Find where the given text appears and provide that cell's center as (X, Y) coordinate. 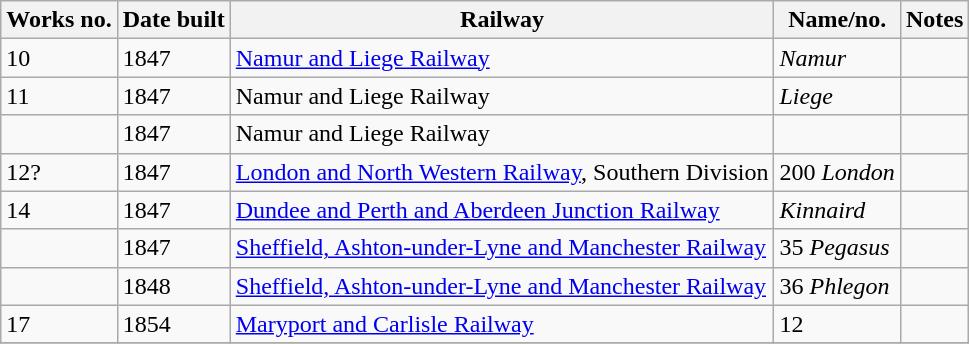
17 (59, 324)
Liege (837, 96)
Notes (934, 20)
Namur (837, 58)
Dundee and Perth and Aberdeen Junction Railway (502, 210)
11 (59, 96)
Date built (174, 20)
12? (59, 172)
Maryport and Carlisle Railway (502, 324)
1854 (174, 324)
36 Phlegon (837, 286)
10 (59, 58)
12 (837, 324)
Name/no. (837, 20)
Railway (502, 20)
Kinnaird (837, 210)
London and North Western Railway, Southern Division (502, 172)
200 London (837, 172)
35 Pegasus (837, 248)
14 (59, 210)
1848 (174, 286)
Works no. (59, 20)
